Detect which cell encompasses the target text, then output its (X, Y) center coordinate. 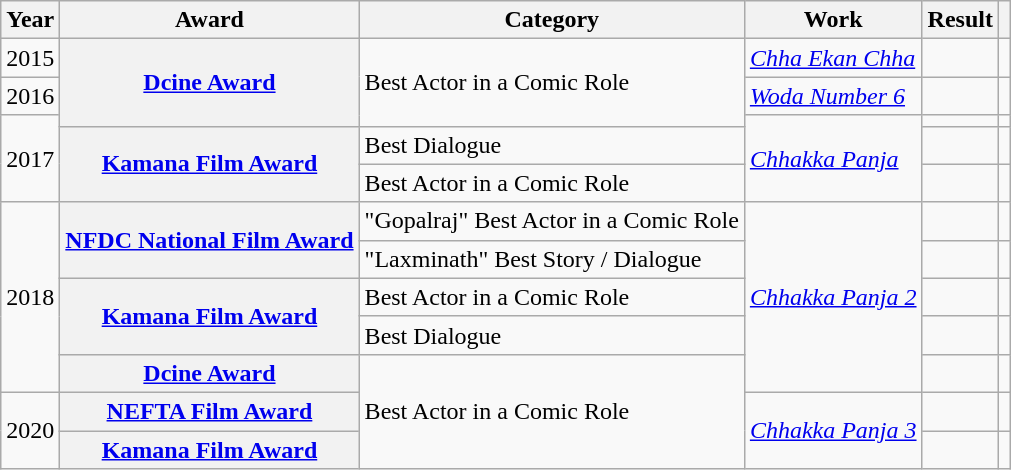
NFDC National Film Award (210, 240)
2018 (30, 297)
2016 (30, 96)
Year (30, 20)
NEFTA Film Award (210, 411)
Chha Ekan Chha (833, 58)
"Gopalraj" Best Actor in a Comic Role (552, 221)
Work (833, 20)
2017 (30, 158)
Category (552, 20)
Chhakka Panja 3 (833, 430)
"Laxminath" Best Story / Dialogue (552, 259)
2015 (30, 58)
Woda Number 6 (833, 96)
2020 (30, 430)
Chhakka Panja (833, 158)
Award (210, 20)
Result (960, 20)
Chhakka Panja 2 (833, 297)
